Provide the [X, Y] coordinate of the cell's center where the given text is located.  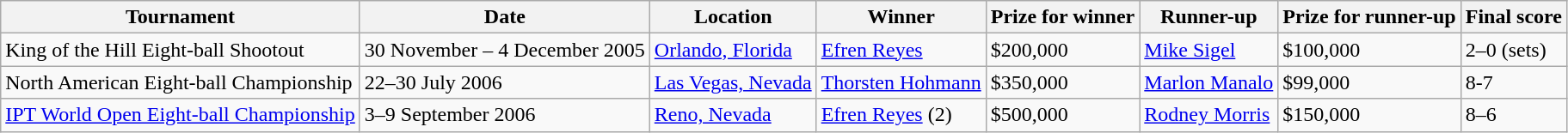
30 November – 4 December 2005 [504, 50]
IPT World Open Eight-ball Championship [181, 115]
Final score [1514, 17]
$100,000 [1369, 50]
22–30 July 2006 [504, 82]
Prize for runner-up [1369, 17]
Las Vegas, Nevada [733, 82]
King of the Hill Eight-ball Shootout [181, 50]
$99,000 [1369, 82]
$350,000 [1063, 82]
Tournament [181, 17]
$500,000 [1063, 115]
Reno, Nevada [733, 115]
Runner-up [1209, 17]
8-7 [1514, 82]
Mike Sigel [1209, 50]
$150,000 [1369, 115]
Date [504, 17]
Efren Reyes [901, 50]
Marlon Manalo [1209, 82]
Location [733, 17]
Efren Reyes (2) [901, 115]
$200,000 [1063, 50]
3–9 September 2006 [504, 115]
Prize for winner [1063, 17]
Rodney Morris [1209, 115]
8–6 [1514, 115]
North American Eight-ball Championship [181, 82]
Thorsten Hohmann [901, 82]
Orlando, Florida [733, 50]
Winner [901, 17]
2–0 (sets) [1514, 50]
